Pinpoint the cell where the given text exists, returning its [x, y] midpoint coordinate. 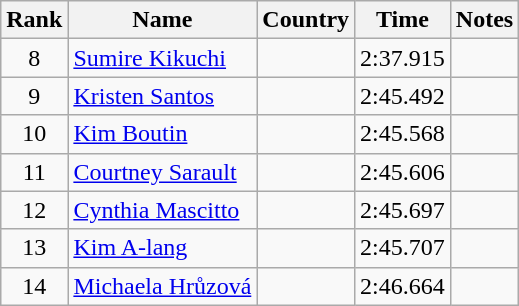
Cynthia Mascitto [162, 210]
Rank [34, 20]
9 [34, 96]
Kristen Santos [162, 96]
Sumire Kikuchi [162, 58]
Kim A-lang [162, 248]
10 [34, 134]
2:46.664 [403, 286]
2:45.707 [403, 248]
12 [34, 210]
2:45.697 [403, 210]
14 [34, 286]
Kim Boutin [162, 134]
Name [162, 20]
Notes [484, 20]
Country [306, 20]
11 [34, 172]
Time [403, 20]
2:45.568 [403, 134]
2:45.492 [403, 96]
8 [34, 58]
Michaela Hrůzová [162, 286]
Courtney Sarault [162, 172]
13 [34, 248]
2:45.606 [403, 172]
2:37.915 [403, 58]
